Return (X, Y) of the center of cell containing provided text 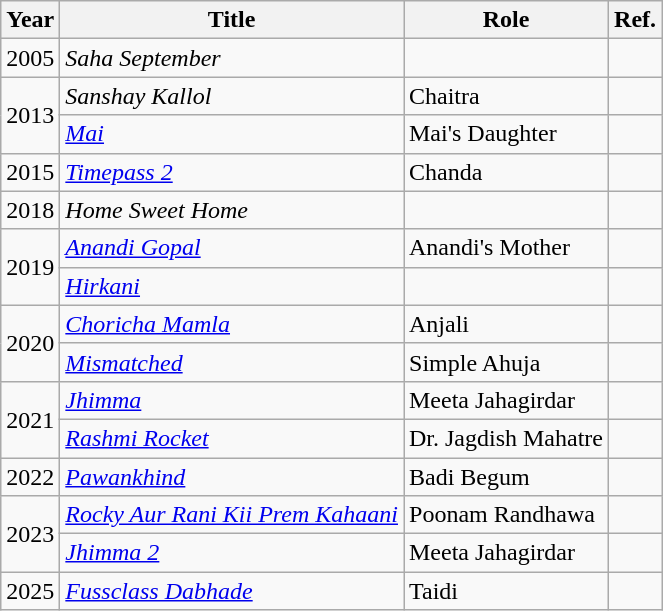
Role (506, 20)
Chanda (506, 172)
2023 (30, 534)
Title (232, 20)
Taidi (506, 591)
2020 (30, 343)
Rocky Aur Rani Kii Prem Kahaani (232, 515)
Jhimma 2 (232, 553)
2022 (30, 477)
2019 (30, 267)
Rashmi Rocket (232, 438)
Sanshay Kallol (232, 96)
Dr. Jagdish Mahatre (506, 438)
2005 (30, 58)
Simple Ahuja (506, 362)
Pawankhind (232, 477)
Mismatched (232, 362)
Hirkani (232, 286)
Year (30, 20)
Choricha Mamla (232, 324)
Jhimma (232, 400)
Mai (232, 134)
2013 (30, 115)
Home Sweet Home (232, 210)
Anandi Gopal (232, 248)
2015 (30, 172)
Anjali (506, 324)
Fussclass Dabhade (232, 591)
Mai's Daughter (506, 134)
Badi Begum (506, 477)
2021 (30, 419)
Poonam Randhawa (506, 515)
2018 (30, 210)
Saha September (232, 58)
Ref. (636, 20)
Timepass 2 (232, 172)
Chaitra (506, 96)
Anandi's Mother (506, 248)
2025 (30, 591)
